Detect which cell encompasses the target text, then output its (X, Y) center coordinate. 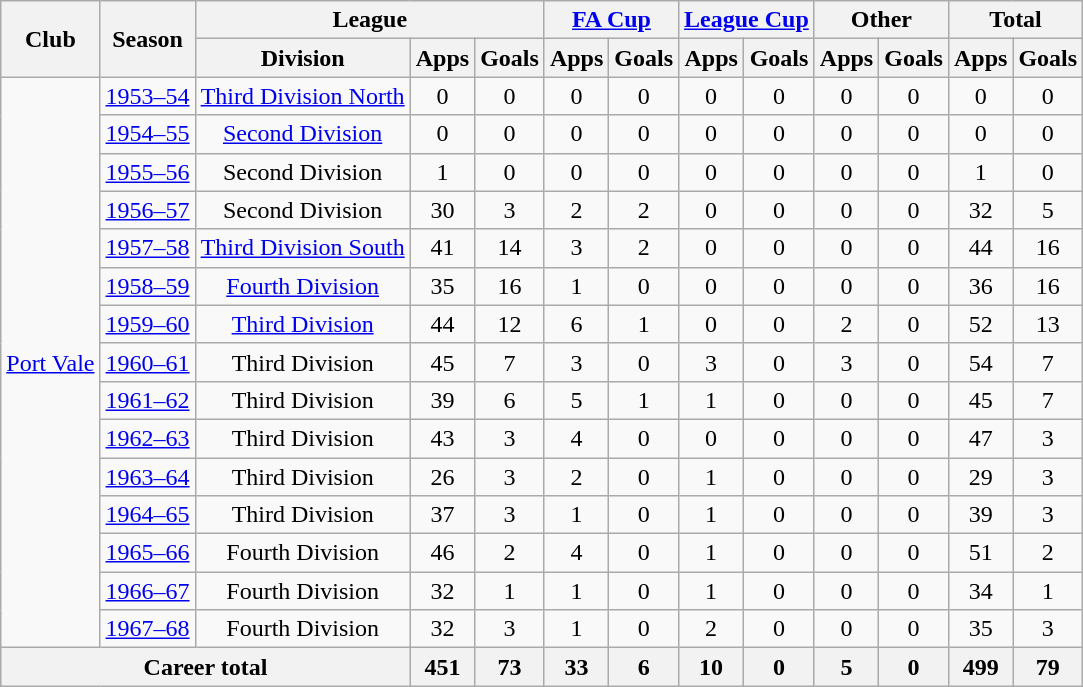
52 (980, 324)
1957–58 (148, 248)
Total (1015, 20)
41 (442, 248)
37 (442, 515)
League (370, 20)
1960–61 (148, 362)
36 (980, 286)
14 (510, 248)
FA Cup (611, 20)
Other (881, 20)
Third Division North (302, 96)
46 (442, 553)
1953–54 (148, 96)
1965–66 (148, 553)
1956–57 (148, 210)
1959–60 (148, 324)
79 (1048, 667)
47 (980, 438)
29 (980, 477)
26 (442, 477)
Career total (206, 667)
Division (302, 58)
1967–68 (148, 629)
10 (712, 667)
34 (980, 591)
33 (576, 667)
1964–65 (148, 515)
1955–56 (148, 172)
451 (442, 667)
1962–63 (148, 438)
Third Division South (302, 248)
Season (148, 39)
1961–62 (148, 400)
12 (510, 324)
League Cup (747, 20)
43 (442, 438)
73 (510, 667)
499 (980, 667)
1954–55 (148, 134)
51 (980, 553)
1958–59 (148, 286)
54 (980, 362)
1966–67 (148, 591)
13 (1048, 324)
Club (50, 39)
Port Vale (50, 362)
1963–64 (148, 477)
30 (442, 210)
